Provide the (x, y) coordinate of the cell's center where the given text is located.  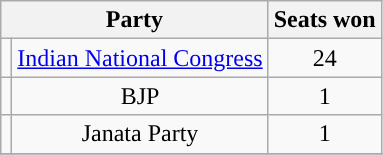
BJP (140, 96)
Seats won (324, 20)
Janata Party (140, 134)
24 (324, 58)
Indian National Congress (140, 58)
Party (134, 20)
